Locate the cell with the specified text and output its (X, Y) center coordinate. 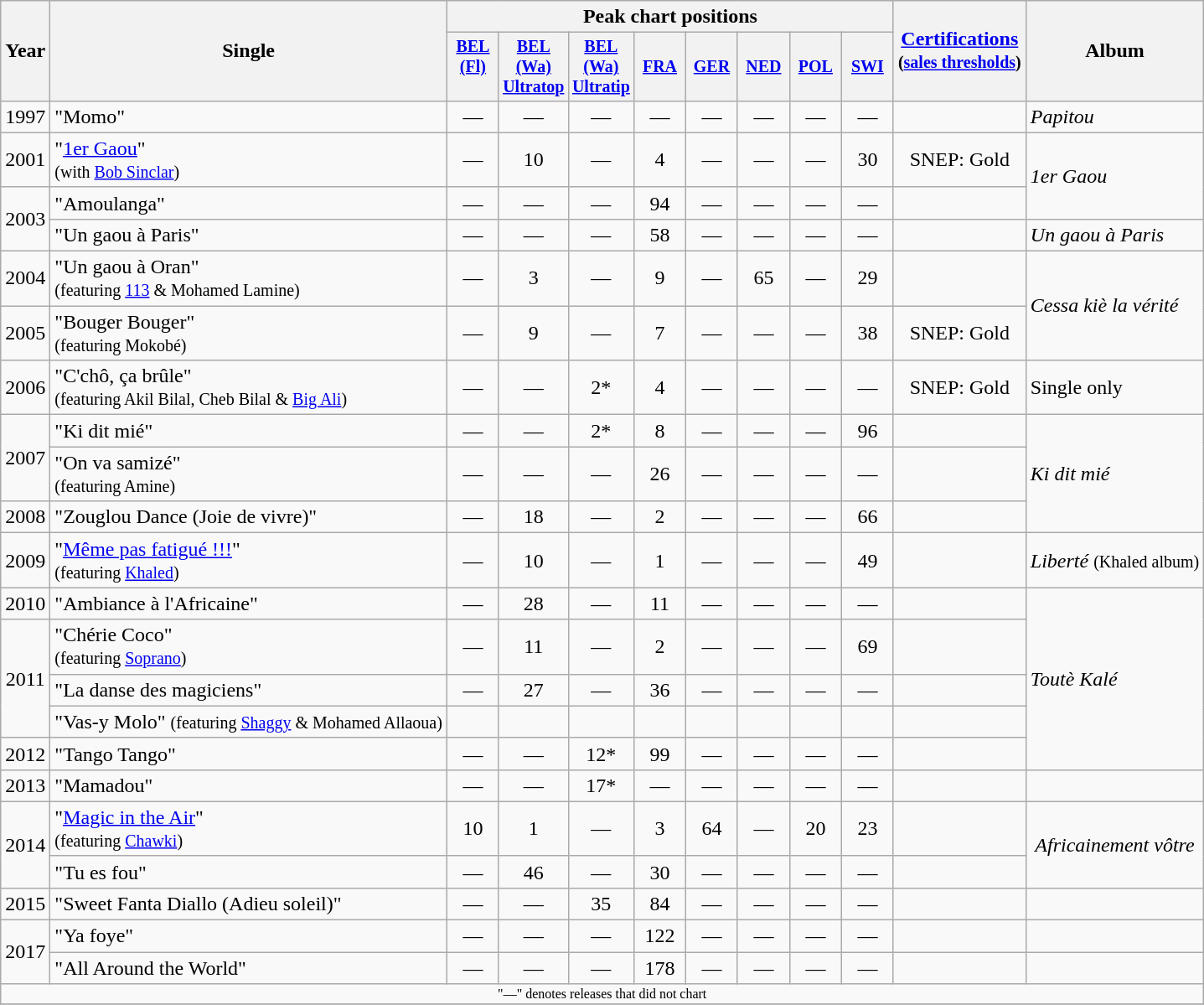
Peak chart positions (670, 17)
Cessa kiè la vérité (1114, 306)
Ki dit mié (1114, 474)
35 (601, 904)
BEL(Wa)Ultratop (533, 67)
"Momo" (249, 117)
Papitou (1114, 117)
POL (815, 67)
2017 (25, 952)
49 (867, 560)
1997 (25, 117)
"Chérie Coco" (featuring Soprano) (249, 647)
SWI (867, 67)
2007 (25, 458)
178 (660, 968)
NED (763, 67)
Africainement vôtre (1114, 845)
2005 (25, 334)
2003 (25, 219)
29 (867, 278)
"—" denotes releases that did not chart (602, 994)
"La danse des magiciens" (249, 690)
28 (533, 604)
"Bouger Bouger" (featuring Mokobé) (249, 334)
122 (660, 936)
27 (533, 690)
"Sweet Fanta Diallo (Adieu soleil)" (249, 904)
Album (1114, 51)
12* (601, 754)
69 (867, 647)
GER (711, 67)
Certifications(sales thresholds) (959, 51)
96 (867, 431)
"Même pas fatigué !!!" (featuring Khaled) (249, 560)
2012 (25, 754)
2009 (25, 560)
23 (867, 828)
"Zouglou Dance (Joie de vivre)" (249, 517)
"Vas-y Molo" (featuring Shaggy & Mohamed Allaoua) (249, 722)
2010 (25, 604)
8 (660, 431)
2001 (25, 159)
"C'chô, ça brûle" (featuring Akil Bilal, Cheb Bilal & Big Ali) (249, 387)
Un gaou à Paris (1114, 235)
"All Around the World" (249, 968)
65 (763, 278)
BEL(Wa)Ultratip (601, 67)
"On va samizé" (featuring Amine) (249, 474)
2014 (25, 845)
2006 (25, 387)
"Mamadou" (249, 785)
"Ki dit mié" (249, 431)
17* (601, 785)
7 (660, 334)
Toutè Kalé (1114, 679)
BEL(Fl) (473, 67)
Year (25, 51)
99 (660, 754)
"Un gaou à Oran" (featuring 113 & Mohamed Lamine) (249, 278)
64 (711, 828)
38 (867, 334)
1er Gaou (1114, 176)
2004 (25, 278)
"Un gaou à Paris" (249, 235)
18 (533, 517)
"Ambiance à l'Africaine" (249, 604)
36 (660, 690)
84 (660, 904)
"Tu es fou" (249, 872)
66 (867, 517)
2015 (25, 904)
"Tango Tango" (249, 754)
Single (249, 51)
Single only (1114, 387)
2013 (25, 785)
"1er Gaou" (with Bob Sinclar) (249, 159)
46 (533, 872)
58 (660, 235)
"Amoulanga" (249, 203)
"Magic in the Air" (featuring Chawki) (249, 828)
2008 (25, 517)
Liberté (Khaled album) (1114, 560)
20 (815, 828)
2011 (25, 679)
"Ya foye" (249, 936)
94 (660, 203)
FRA (660, 67)
26 (660, 474)
